Identify which cell holds the provided text, then report its [X, Y] central coordinate. 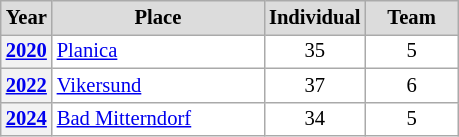
Vikersund [158, 85]
2022 [26, 85]
34 [314, 119]
37 [314, 85]
6 [411, 85]
Planica [158, 51]
Bad Mitterndorf [158, 119]
2024 [26, 119]
Team [411, 17]
Year [26, 17]
35 [314, 51]
2020 [26, 51]
Individual [314, 17]
Place [158, 17]
